Return (X, Y) of the center of cell containing provided text 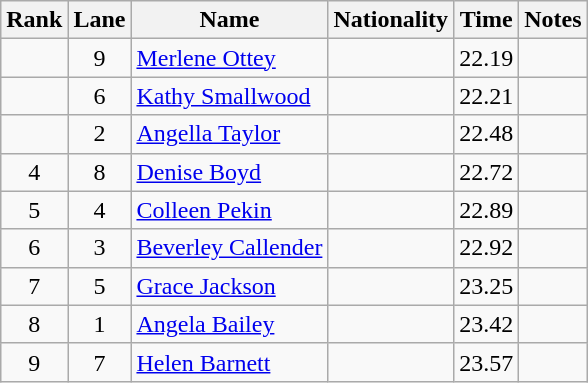
Name (230, 20)
22.48 (486, 134)
23.25 (486, 286)
Colleen Pekin (230, 210)
Beverley Callender (230, 248)
Time (486, 20)
Denise Boyd (230, 172)
Grace Jackson (230, 286)
Helen Barnett (230, 362)
22.21 (486, 96)
Notes (553, 20)
22.19 (486, 58)
22.72 (486, 172)
3 (100, 248)
Angella Taylor (230, 134)
23.57 (486, 362)
Angela Bailey (230, 324)
Lane (100, 20)
Rank (34, 20)
22.92 (486, 248)
Merlene Ottey (230, 58)
23.42 (486, 324)
Nationality (391, 20)
2 (100, 134)
1 (100, 324)
Kathy Smallwood (230, 96)
22.89 (486, 210)
